Determine the (x, y) coordinate at the center of the cell enclosing the given text.  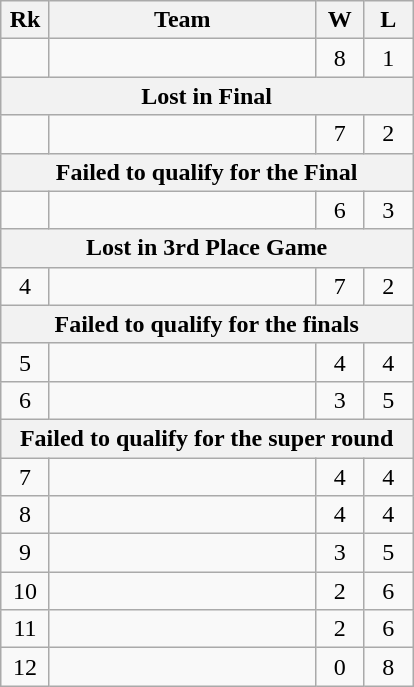
Failed to qualify for the super round (207, 438)
1 (388, 58)
W (340, 20)
Rk (26, 20)
Team (182, 20)
9 (26, 553)
Failed to qualify for the finals (207, 324)
0 (340, 667)
Lost in 3rd Place Game (207, 248)
11 (26, 629)
12 (26, 667)
Lost in Final (207, 96)
Failed to qualify for the Final (207, 172)
10 (26, 591)
L (388, 20)
